Locate the cell with the specified text and output its [X, Y] center coordinate. 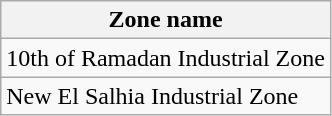
Zone name [166, 20]
New El Salhia Industrial Zone [166, 96]
10th of Ramadan Industrial Zone [166, 58]
